Capture the cell that displays the provided text and extract its [x, y] central coordinate. 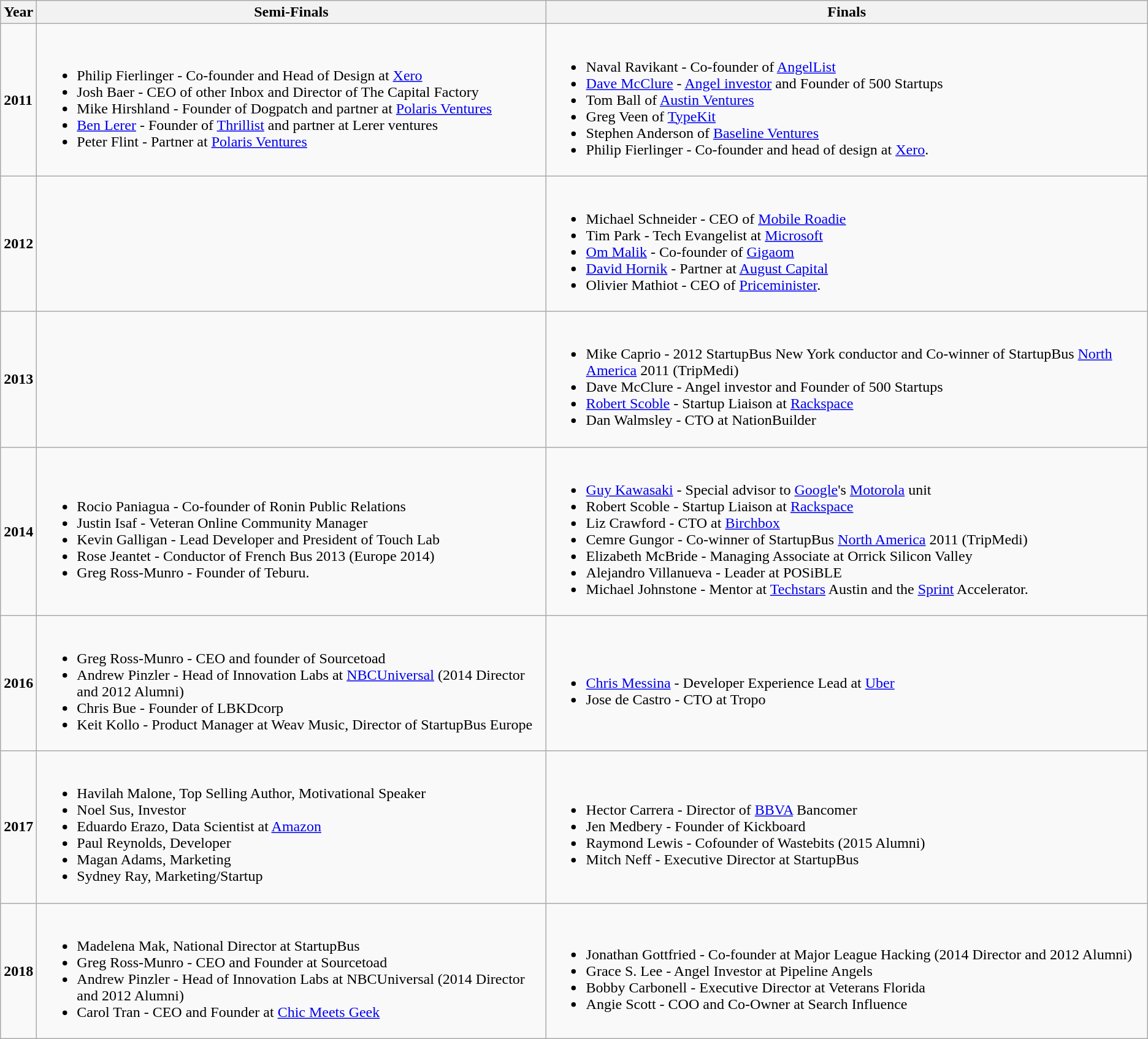
2017 [18, 827]
Chris Messina - Developer Experience Lead at UberJose de Castro - CTO at Tropo [846, 683]
2016 [18, 683]
Year [18, 12]
Semi-Finals [291, 12]
2011 [18, 100]
2018 [18, 971]
2013 [18, 379]
Finals [846, 12]
2012 [18, 244]
2014 [18, 531]
